Pinpoint the cell where the given text exists, returning its (X, Y) midpoint coordinate. 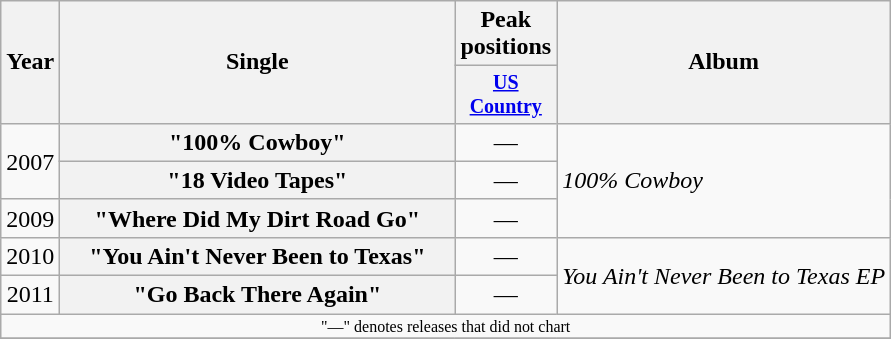
Album (724, 62)
"Where Did My Dirt Road Go" (258, 218)
100% Cowboy (724, 180)
2010 (30, 256)
2011 (30, 295)
US Country (506, 94)
"—" denotes releases that did not chart (446, 326)
Year (30, 62)
2007 (30, 161)
"You Ain't Never Been to Texas" (258, 256)
Peak positions (506, 34)
You Ain't Never Been to Texas EP (724, 275)
2009 (30, 218)
Single (258, 62)
"Go Back There Again" (258, 295)
"18 Video Tapes" (258, 180)
"100% Cowboy" (258, 142)
